Determine the [x, y] coordinate at the center of the cell enclosing the given text.  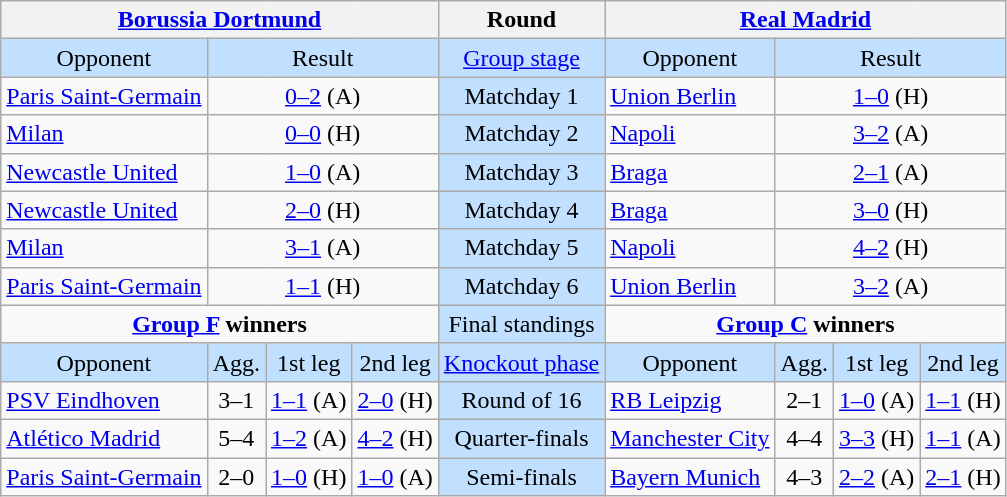
2–0 [236, 477]
3–1 [236, 400]
PSV Eindhoven [104, 400]
3–0 (H) [890, 210]
2–1 (H) [963, 477]
Group stage [521, 58]
2–1 (A) [890, 172]
5–4 [236, 438]
Matchday 3 [521, 172]
Final standings [521, 324]
Borussia Dortmund [220, 20]
2–1 [804, 400]
Matchday 1 [521, 96]
0–2 (A) [322, 96]
1–2 (A) [309, 438]
RB Leipzig [690, 400]
Quarter-finals [521, 438]
Matchday 2 [521, 134]
Semi-finals [521, 477]
Atlético Madrid [104, 438]
Group F winners [220, 324]
Matchday 4 [521, 210]
Real Madrid [806, 20]
3–3 (H) [876, 438]
3–1 (A) [322, 248]
0–0 (H) [322, 134]
Round [521, 20]
Round of 16 [521, 400]
Bayern Munich [690, 477]
Knockout phase [521, 362]
Matchday 6 [521, 286]
2–2 (A) [876, 477]
Manchester City [690, 438]
Matchday 5 [521, 248]
Group C winners [806, 324]
4–4 [804, 438]
4–3 [804, 477]
